Search for the cell housing the specified text and yield its [x, y] center coordinate. 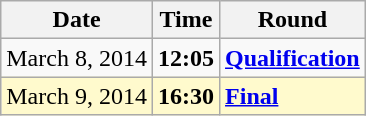
March 8, 2014 [77, 58]
Round [293, 20]
Time [186, 20]
Qualification [293, 58]
March 9, 2014 [77, 96]
12:05 [186, 58]
Final [293, 96]
16:30 [186, 96]
Date [77, 20]
